Search for the cell housing the specified text and yield its (X, Y) center coordinate. 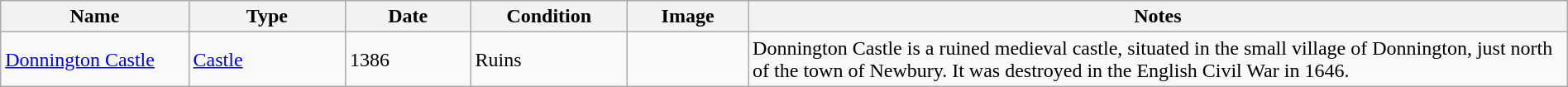
Type (266, 17)
Castle (266, 60)
Notes (1158, 17)
Condition (549, 17)
1386 (409, 60)
Ruins (549, 60)
Donnington Castle (94, 60)
Date (409, 17)
Image (688, 17)
Name (94, 17)
